Extract the (X, Y) coordinate from the center of the cell holding the provided text.  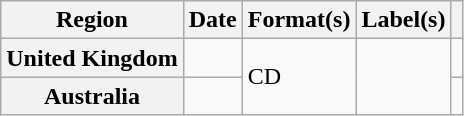
Format(s) (299, 20)
Label(s) (404, 20)
Region (92, 20)
United Kingdom (92, 58)
Date (212, 20)
Australia (92, 96)
CD (299, 77)
